Search for the cell housing the specified text and yield its (X, Y) center coordinate. 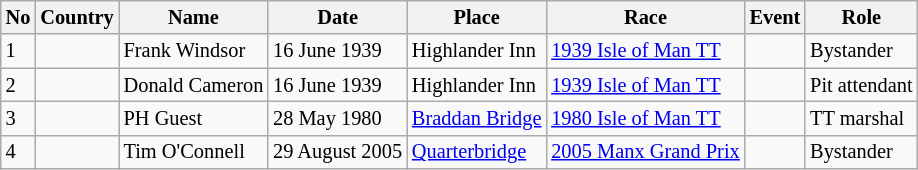
TT marshal (861, 118)
Role (861, 17)
Donald Cameron (194, 85)
1 (18, 51)
2005 Manx Grand Prix (645, 152)
Tim O'Connell (194, 152)
Name (194, 17)
Quarterbridge (476, 152)
Pit attendant (861, 85)
Place (476, 17)
PH Guest (194, 118)
Frank Windsor (194, 51)
1980 Isle of Man TT (645, 118)
No (18, 17)
3 (18, 118)
Braddan Bridge (476, 118)
Date (338, 17)
4 (18, 152)
Event (776, 17)
29 August 2005 (338, 152)
28 May 1980 (338, 118)
2 (18, 85)
Race (645, 17)
Country (76, 17)
